Scan for the cell matching the given text and deliver its (X, Y) coordinate at center. 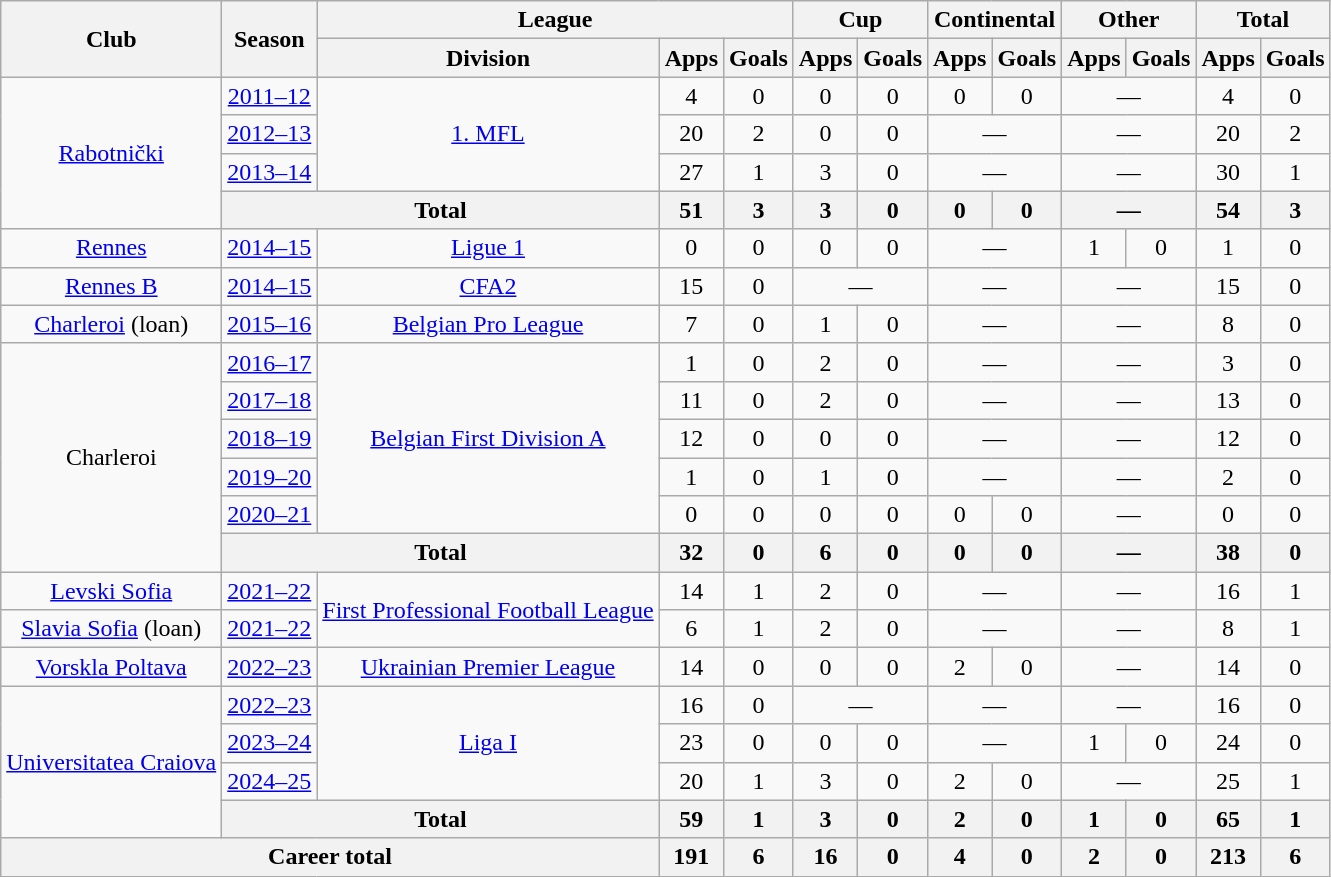
13 (1228, 400)
2015–16 (270, 324)
38 (1228, 553)
Season (270, 39)
2011–12 (270, 96)
2016–17 (270, 362)
CFA2 (488, 286)
Ligue 1 (488, 248)
Cup (860, 20)
54 (1228, 210)
24 (1228, 743)
59 (691, 819)
51 (691, 210)
Other (1129, 20)
25 (1228, 781)
1. MFL (488, 134)
Ukrainian Premier League (488, 667)
2017–18 (270, 400)
Club (112, 39)
2024–25 (270, 781)
Vorskla Poltava (112, 667)
191 (691, 857)
Belgian First Division A (488, 438)
32 (691, 553)
Levski Sofia (112, 591)
Universitatea Craiova (112, 762)
2023–24 (270, 743)
27 (691, 172)
Belgian Pro League (488, 324)
Charleroi (112, 457)
Liga I (488, 743)
Rabotnički (112, 153)
Charleroi (loan) (112, 324)
11 (691, 400)
7 (691, 324)
Continental (995, 20)
2019–20 (270, 477)
Slavia Sofia (loan) (112, 629)
League (556, 20)
Rennes B (112, 286)
23 (691, 743)
2013–14 (270, 172)
2012–13 (270, 134)
Career total (330, 857)
65 (1228, 819)
30 (1228, 172)
2020–21 (270, 515)
Division (488, 58)
First Professional Football League (488, 610)
Rennes (112, 248)
2018–19 (270, 438)
213 (1228, 857)
